Determine the (x, y) coordinate at the center of the cell enclosing the given text.  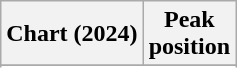
Peakposition (189, 34)
Chart (2024) (72, 34)
